From the cell containing the given text, extract its center point as [x, y] coordinate. 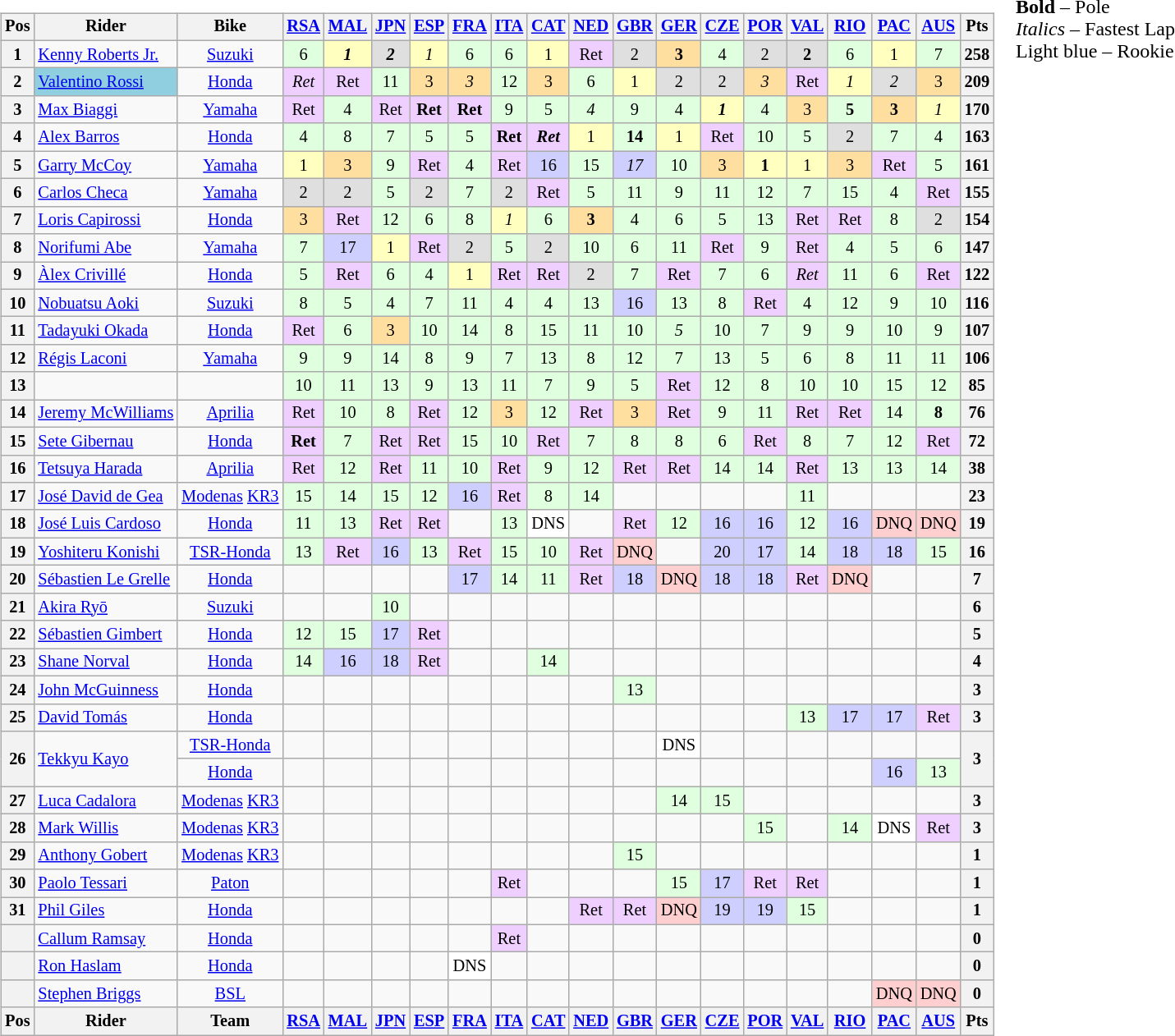
Ron Haslam [105, 966]
22 [17, 635]
Team [230, 1021]
Norifumi Abe [105, 248]
Paolo Tessari [105, 883]
Mark Willis [105, 828]
Anthony Gobert [105, 855]
28 [17, 828]
Kenny Roberts Jr. [105, 54]
Phil Giles [105, 911]
161 [977, 165]
David Tomás [105, 717]
Yoshiteru Konishi [105, 552]
30 [17, 883]
154 [977, 220]
209 [977, 82]
Loris Capirossi [105, 220]
Tekkyu Kayo [105, 759]
Tetsuya Harada [105, 469]
Callum Ramsay [105, 938]
24 [17, 690]
258 [977, 54]
Akira Ryō [105, 607]
76 [977, 414]
147 [977, 248]
26 [17, 759]
BSL [230, 994]
Régis Laconi [105, 359]
José Luis Cardoso [105, 524]
Sébastien Gimbert [105, 635]
Alex Barros [105, 137]
Luca Cadalora [105, 800]
38 [977, 469]
170 [977, 110]
163 [977, 137]
Jeremy McWilliams [105, 414]
Carlos Checa [105, 193]
27 [17, 800]
Nobuatsu Aoki [105, 303]
Paton [230, 883]
José David de Gea [105, 497]
155 [977, 193]
31 [17, 911]
Garry McCoy [105, 165]
Àlex Crivillé [105, 276]
Tadayuki Okada [105, 331]
John McGuinness [105, 690]
Stephen Briggs [105, 994]
122 [977, 276]
Sébastien Le Grelle [105, 580]
Bike [230, 27]
Valentino Rossi [105, 82]
21 [17, 607]
85 [977, 386]
29 [17, 855]
116 [977, 303]
Max Biaggi [105, 110]
107 [977, 331]
72 [977, 441]
25 [17, 717]
106 [977, 359]
Sete Gibernau [105, 441]
Shane Norval [105, 662]
